For the text-containing cell, return its midpoint in (X, Y) coordinate format. 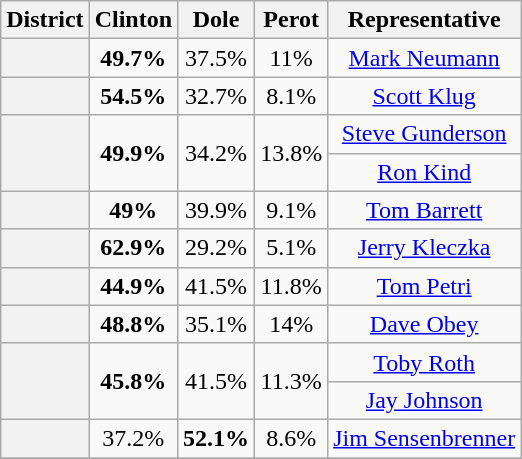
Perot (292, 20)
29.2% (216, 248)
14% (292, 324)
34.2% (216, 153)
49.9% (133, 153)
District (45, 20)
45.8% (133, 381)
39.9% (216, 210)
Tom Barrett (424, 210)
49% (133, 210)
32.7% (216, 96)
49.7% (133, 58)
52.1% (216, 438)
11.3% (292, 381)
48.8% (133, 324)
Representative (424, 20)
5.1% (292, 248)
Steve Gunderson (424, 134)
8.1% (292, 96)
Jay Johnson (424, 400)
Toby Roth (424, 362)
37.5% (216, 58)
Dave Obey (424, 324)
44.9% (133, 286)
8.6% (292, 438)
54.5% (133, 96)
13.8% (292, 153)
37.2% (133, 438)
11% (292, 58)
Clinton (133, 20)
Jim Sensenbrenner (424, 438)
Tom Petri (424, 286)
Ron Kind (424, 172)
35.1% (216, 324)
Scott Klug (424, 96)
Mark Neumann (424, 58)
Dole (216, 20)
9.1% (292, 210)
62.9% (133, 248)
11.8% (292, 286)
Jerry Kleczka (424, 248)
